For the text-containing cell, return its midpoint in (X, Y) coordinate format. 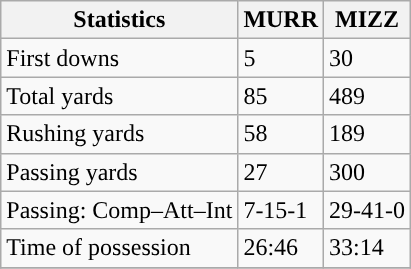
Passing yards (120, 172)
33:14 (368, 248)
27 (281, 172)
Total yards (120, 96)
58 (281, 134)
Rushing yards (120, 134)
30 (368, 58)
MURR (281, 20)
Time of possession (120, 248)
Statistics (120, 20)
29-41-0 (368, 210)
Passing: Comp–Att–Int (120, 210)
First downs (120, 58)
489 (368, 96)
85 (281, 96)
MIZZ (368, 20)
7-15-1 (281, 210)
5 (281, 58)
300 (368, 172)
189 (368, 134)
26:46 (281, 248)
